Return the (X, Y) coordinate for the center point of the cell that contains the specified text.  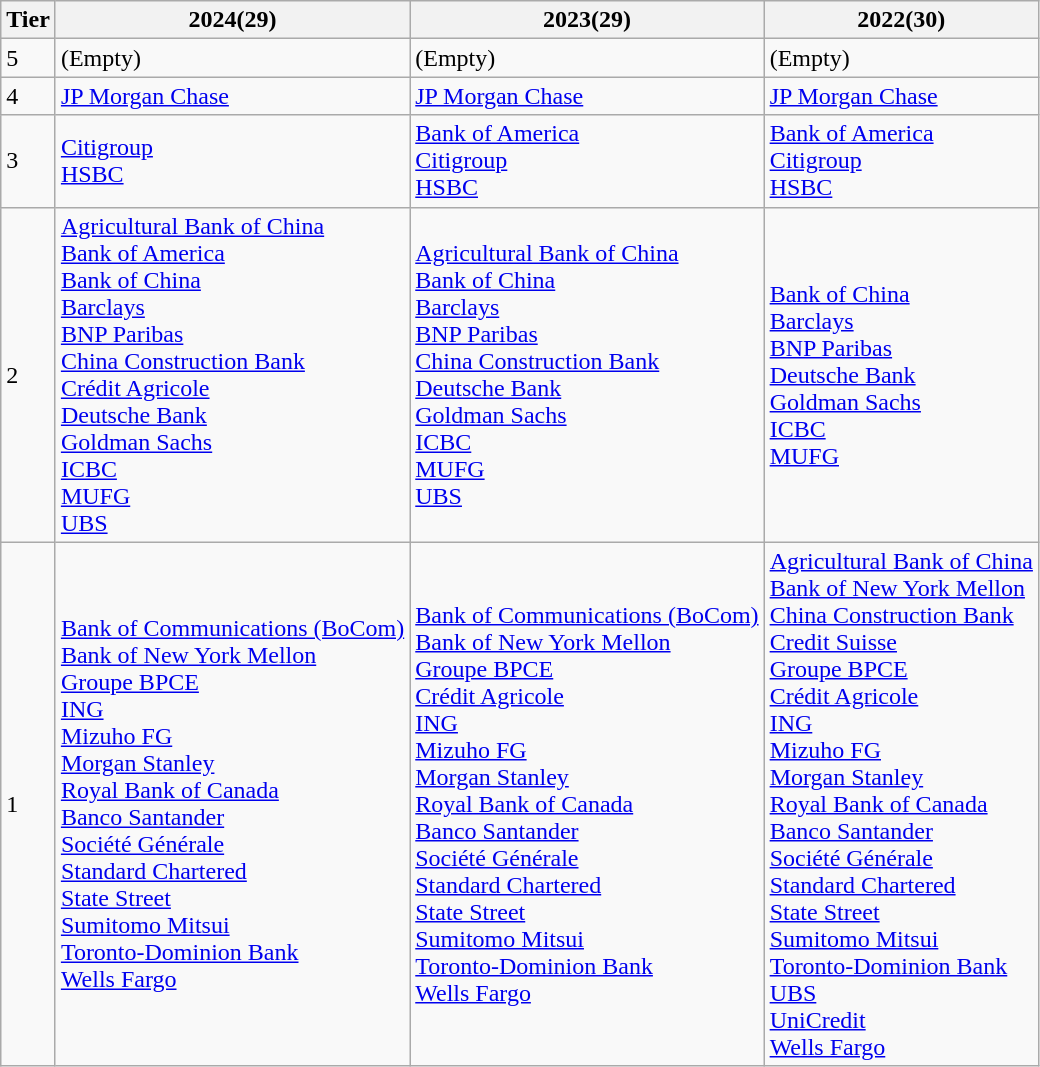
2024(29) (232, 20)
2 (28, 374)
2022(30) (901, 20)
Agricultural Bank of China Bank of China Barclays BNP Paribas China Construction Bank Deutsche Bank Goldman Sachs ICBC MUFG UBS (587, 374)
4 (28, 96)
1 (28, 804)
Bank of China Barclays BNP Paribas Deutsche Bank Goldman Sachs ICBC MUFG (901, 374)
3 (28, 161)
5 (28, 58)
Tier (28, 20)
Citigroup HSBC (232, 161)
2023(29) (587, 20)
